Find where the given text appears and provide that cell's center as [X, Y] coordinate. 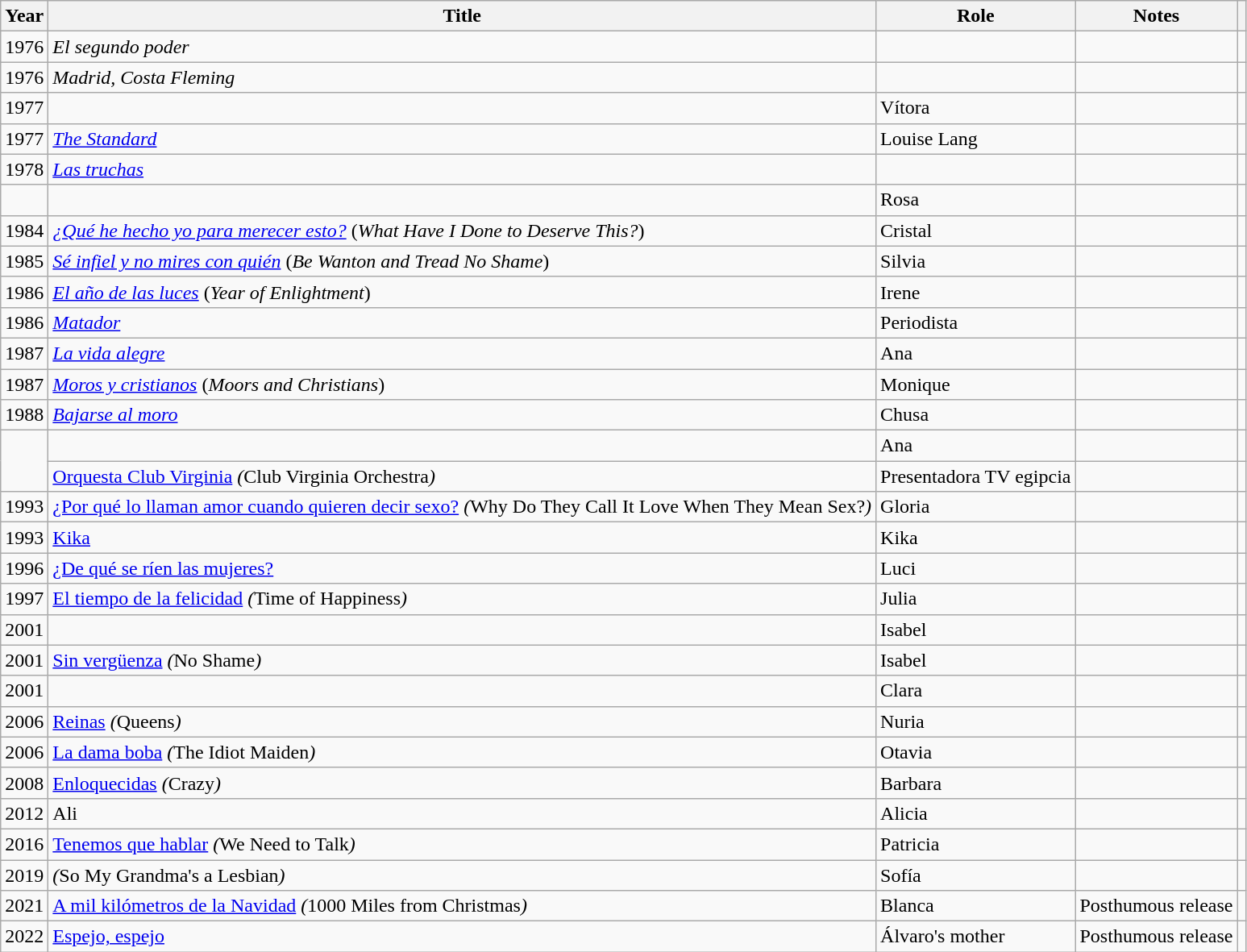
Periodista [975, 322]
Rosa [975, 200]
Cristal [975, 231]
Chusa [975, 415]
Notes [1156, 16]
Vítora [975, 108]
Silvia [975, 261]
2016 [24, 844]
La vida alegre [463, 353]
Irene [975, 292]
1978 [24, 169]
Monique [975, 385]
Nuria [975, 721]
Sin vergüenza (No Shame) [463, 660]
Reinas (Queens) [463, 721]
Moros y cristianos (Moors and Christians) [463, 385]
El tiempo de la felicidad (Time of Happiness) [463, 599]
Barbara [975, 783]
1997 [24, 599]
Alicia [975, 813]
Role [975, 16]
¿De qué se ríen las mujeres? [463, 568]
Presentadora TV egipcia [975, 476]
2008 [24, 783]
1984 [24, 231]
Tenemos que hablar (We Need to Talk) [463, 844]
2012 [24, 813]
A mil kilómetros de la Navidad (1000 Miles from Christmas) [463, 906]
2022 [24, 937]
Sofía [975, 875]
El segundo poder [463, 47]
Title [463, 16]
1988 [24, 415]
2021 [24, 906]
(So My Grandma's a Lesbian) [463, 875]
La dama boba (The Idiot Maiden) [463, 752]
Sé infiel y no mires con quién (Be Wanton and Tread No Shame) [463, 261]
Bajarse al moro [463, 415]
Otavia [975, 752]
Orquesta Club Virginia (Club Virginia Orchestra) [463, 476]
Luci [975, 568]
Patricia [975, 844]
1985 [24, 261]
Julia [975, 599]
El año de las luces (Year of Enlightment) [463, 292]
Year [24, 16]
Las truchas [463, 169]
Enloquecidas (Crazy) [463, 783]
Gloria [975, 507]
Álvaro's mother [975, 937]
Louise Lang [975, 139]
Madrid, Costa Fleming [463, 77]
Espejo, espejo [463, 937]
Clara [975, 691]
Ali [463, 813]
¿Por qué lo llaman amor cuando quieren decir sexo? (Why Do They Call It Love When They Mean Sex?) [463, 507]
Matador [463, 322]
1996 [24, 568]
The Standard [463, 139]
Blanca [975, 906]
¿Qué he hecho yo para merecer esto? (What Have I Done to Deserve This?) [463, 231]
2019 [24, 875]
